Determine the (x, y) coordinate at the center of the cell enclosing the given text.  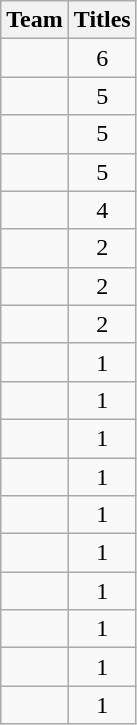
Team (35, 20)
Titles (102, 20)
4 (102, 210)
6 (102, 58)
